From the cell containing the given text, extract its center point as [X, Y] coordinate. 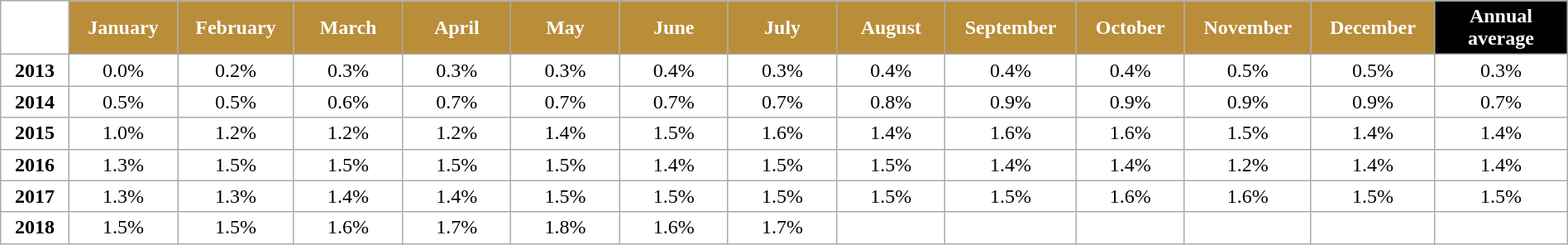
December [1373, 28]
0.2% [237, 70]
1.8% [566, 228]
2016 [35, 165]
February [237, 28]
July [782, 28]
May [566, 28]
April [457, 28]
1.0% [122, 133]
September [1011, 28]
2017 [35, 196]
June [673, 28]
August [892, 28]
2015 [35, 133]
0.6% [347, 102]
March [347, 28]
0.8% [892, 102]
January [122, 28]
0.0% [122, 70]
Annual average [1502, 28]
2013 [35, 70]
2018 [35, 228]
2014 [35, 102]
November [1247, 28]
October [1130, 28]
